Provide the (X, Y) coordinate of the cell's center where the given text is located.  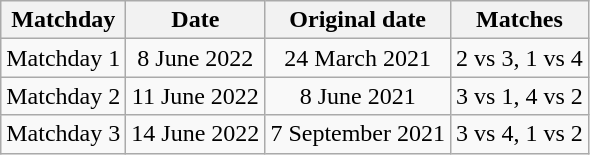
24 March 2021 (358, 58)
Original date (358, 20)
Date (196, 20)
2 vs 3, 1 vs 4 (520, 58)
3 vs 4, 1 vs 2 (520, 134)
11 June 2022 (196, 96)
Matchday 1 (64, 58)
Matches (520, 20)
Matchday (64, 20)
8 June 2021 (358, 96)
7 September 2021 (358, 134)
Matchday 2 (64, 96)
Matchday 3 (64, 134)
3 vs 1, 4 vs 2 (520, 96)
14 June 2022 (196, 134)
8 June 2022 (196, 58)
